Extract the [X, Y] coordinate from the center of the cell holding the provided text.  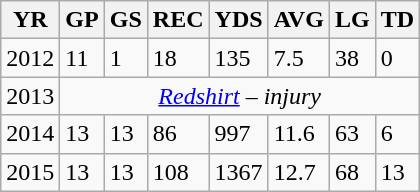
12.7 [298, 172]
63 [352, 134]
2015 [30, 172]
1 [126, 58]
GS [126, 20]
1367 [238, 172]
135 [238, 58]
Redshirt – injury [240, 96]
0 [397, 58]
18 [178, 58]
997 [238, 134]
38 [352, 58]
108 [178, 172]
6 [397, 134]
11 [82, 58]
YDS [238, 20]
YR [30, 20]
GP [82, 20]
2012 [30, 58]
AVG [298, 20]
LG [352, 20]
68 [352, 172]
86 [178, 134]
7.5 [298, 58]
2013 [30, 96]
REC [178, 20]
TD [397, 20]
11.6 [298, 134]
2014 [30, 134]
